Provide the [X, Y] coordinate of the cell's center where the given text is located.  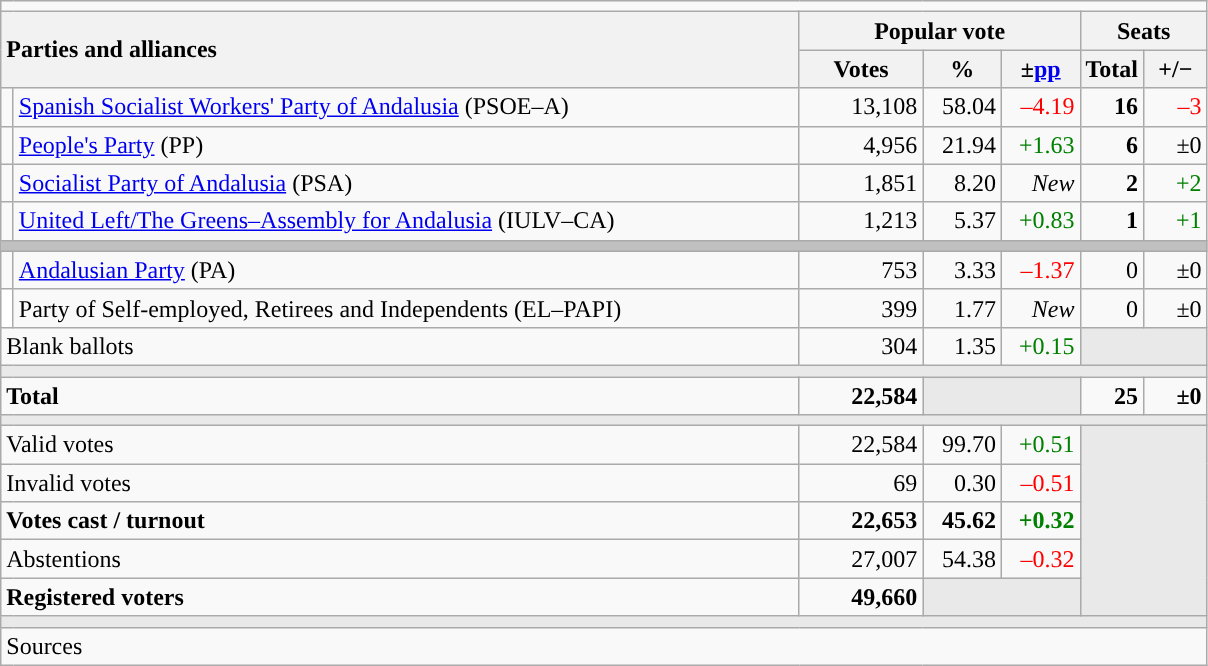
Party of Self-employed, Retirees and Independents (EL–PAPI) [406, 308]
4,956 [861, 145]
+0.32 [1040, 521]
5.37 [962, 221]
27,007 [861, 559]
1 [1112, 221]
1,213 [861, 221]
Popular vote [940, 31]
1,851 [861, 183]
304 [861, 346]
16 [1112, 107]
21.94 [962, 145]
+0.51 [1040, 445]
1.35 [962, 346]
58.04 [962, 107]
Abstentions [400, 559]
753 [861, 270]
6 [1112, 145]
Spanish Socialist Workers' Party of Andalusia (PSOE–A) [406, 107]
49,660 [861, 597]
People's Party (PP) [406, 145]
25 [1112, 395]
–0.32 [1040, 559]
+1 [1176, 221]
Andalusian Party (PA) [406, 270]
Parties and alliances [400, 50]
+1.63 [1040, 145]
+2 [1176, 183]
99.70 [962, 445]
–1.37 [1040, 270]
+0.15 [1040, 346]
1.77 [962, 308]
United Left/The Greens–Assembly for Andalusia (IULV–CA) [406, 221]
Votes [861, 69]
8.20 [962, 183]
–4.19 [1040, 107]
±pp [1040, 69]
+0.83 [1040, 221]
Seats [1144, 31]
+/− [1176, 69]
Invalid votes [400, 483]
2 [1112, 183]
22,653 [861, 521]
399 [861, 308]
69 [861, 483]
% [962, 69]
Votes cast / turnout [400, 521]
54.38 [962, 559]
Blank ballots [400, 346]
–0.51 [1040, 483]
Valid votes [400, 445]
Socialist Party of Andalusia (PSA) [406, 183]
Sources [604, 646]
45.62 [962, 521]
3.33 [962, 270]
–3 [1176, 107]
Registered voters [400, 597]
0.30 [962, 483]
13,108 [861, 107]
